Detect which cell encompasses the target text, then output its (x, y) center coordinate. 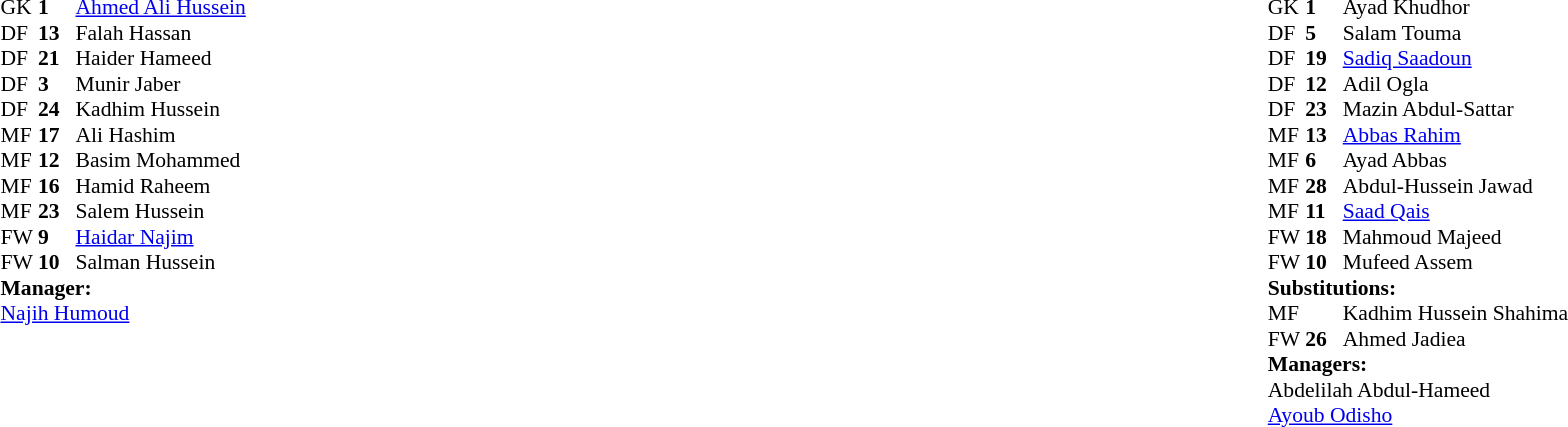
18 (1324, 237)
5 (1324, 33)
Mahmoud Majeed (1456, 237)
Sadiq Saadoun (1456, 59)
Abdul-Hussein Jawad (1456, 186)
Manager: (122, 288)
Basim Mohammed (161, 161)
Hamid Raheem (161, 186)
24 (57, 109)
Saad Qais (1456, 211)
6 (1324, 161)
Kadhim Hussein (161, 109)
17 (57, 135)
Najih Humoud (122, 313)
9 (57, 237)
3 (57, 84)
Ahmed Jadiea (1456, 339)
Munir Jaber (161, 84)
21 (57, 59)
Haider Hameed (161, 59)
Salam Touma (1456, 33)
Salem Hussein (161, 211)
28 (1324, 186)
16 (57, 186)
26 (1324, 339)
Ayad Abbas (1456, 161)
Kadhim Hussein Shahima (1456, 313)
Mufeed Assem (1456, 263)
Managers: (1418, 365)
19 (1324, 59)
Haidar Najim (161, 237)
Mazin Abdul-Sattar (1456, 109)
Salman Hussein (161, 263)
Ali Hashim (161, 135)
11 (1324, 211)
Substitutions: (1418, 288)
Adil Ogla (1456, 84)
Falah Hassan (161, 33)
Abbas Rahim (1456, 135)
